Provide the [x, y] coordinate of the cell's center where the given text is located.  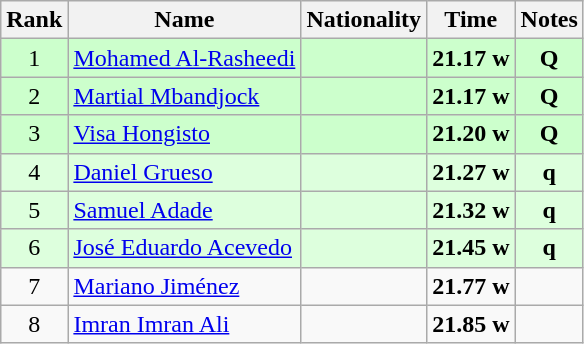
5 [34, 210]
21.20 w [471, 134]
Name [184, 20]
Mohamed Al-Rasheedi [184, 58]
7 [34, 286]
8 [34, 324]
21.77 w [471, 286]
Mariano Jiménez [184, 286]
21.45 w [471, 248]
3 [34, 134]
Visa Hongisto [184, 134]
Daniel Grueso [184, 172]
21.27 w [471, 172]
Time [471, 20]
José Eduardo Acevedo [184, 248]
Nationality [364, 20]
Samuel Adade [184, 210]
4 [34, 172]
Martial Mbandjock [184, 96]
2 [34, 96]
21.32 w [471, 210]
1 [34, 58]
Imran Imran Ali [184, 324]
Rank [34, 20]
Notes [549, 20]
21.85 w [471, 324]
6 [34, 248]
